Detect which cell encompasses the target text, then output its [x, y] center coordinate. 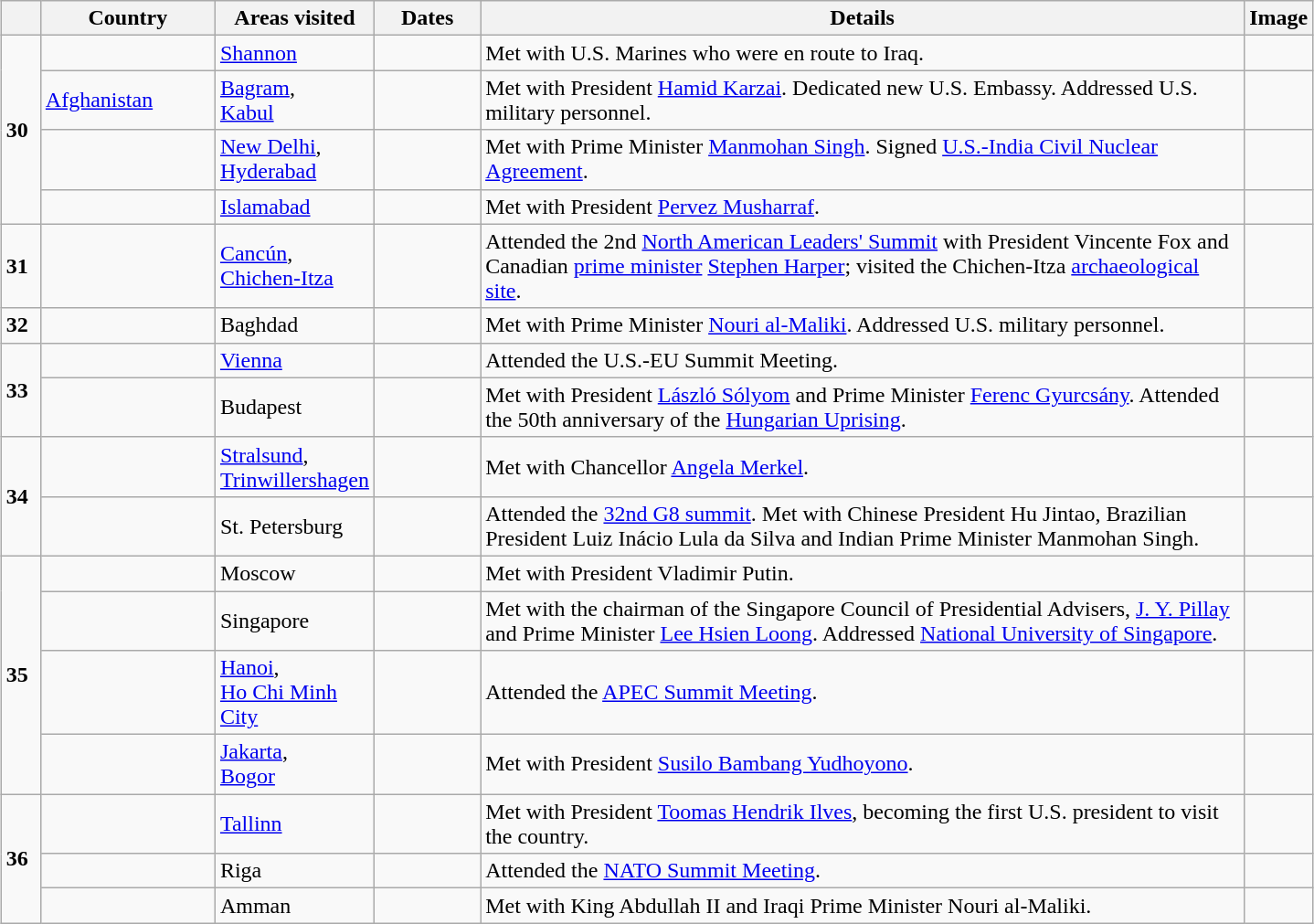
Met with President László Sólyom and Prime Minister Ferenc Gyurcsány. Attended the 50th anniversary of the Hungarian Uprising. [863, 408]
Image [1279, 18]
32 [20, 325]
Islamabad [294, 207]
Met with President Susilo Bambang Yudhoyono. [863, 764]
33 [20, 389]
Moscow [294, 573]
Attended the U.S.-EU Summit Meeting. [863, 360]
34 [20, 496]
Vienna [294, 360]
Tallinn [294, 824]
Met with President Pervez Musharraf. [863, 207]
Stralsund,Trinwillershagen [294, 466]
30 [20, 130]
Attended the APEC Summit Meeting. [863, 693]
Attended the NATO Summit Meeting. [863, 871]
Shannon [294, 53]
New Delhi,Hyderabad [294, 159]
Cancún,Chichen-Itza [294, 266]
Riga [294, 871]
Amman [294, 906]
Jakarta,Bogor [294, 764]
Budapest [294, 408]
Met with Prime Minister Nouri al-Maliki. Addressed U.S. military personnel. [863, 325]
Singapore [294, 620]
Met with Prime Minister Manmohan Singh. Signed U.S.-India Civil Nuclear Agreement. [863, 159]
Baghdad [294, 325]
Hanoi,Ho Chi Minh City [294, 693]
Areas visited [294, 18]
Afghanistan [128, 101]
Met with U.S. Marines who were en route to Iraq. [863, 53]
Met with Chancellor Angela Merkel. [863, 466]
Met with President Vladimir Putin. [863, 573]
Bagram,Kabul [294, 101]
Dates [428, 18]
31 [20, 266]
St. Petersburg [294, 526]
Met with King Abdullah II and Iraqi Prime Minister Nouri al-Maliki. [863, 906]
Details [863, 18]
36 [20, 859]
35 [20, 674]
Met with President Toomas Hendrik Ilves, becoming the first U.S. president to visit the country. [863, 824]
Country [128, 18]
Met with President Hamid Karzai. Dedicated new U.S. Embassy. Addressed U.S. military personnel. [863, 101]
